Provide the [x, y] coordinate of the cell's center where the given text is located.  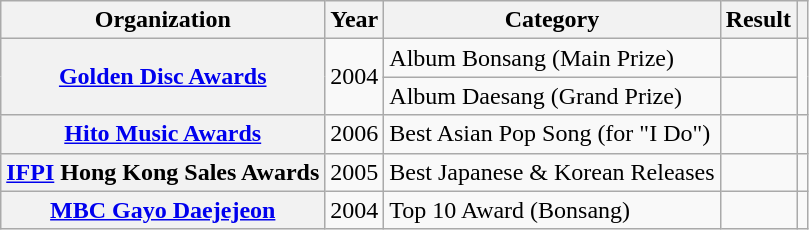
MBC Gayo Daejejeon [163, 210]
Year [354, 20]
Golden Disc Awards [163, 77]
Hito Music Awards [163, 134]
IFPI Hong Kong Sales Awards [163, 172]
2006 [354, 134]
Best Japanese & Korean Releases [552, 172]
Top 10 Award (Bonsang) [552, 210]
Best Asian Pop Song (for "I Do") [552, 134]
Album Bonsang (Main Prize) [552, 58]
Category [552, 20]
Organization [163, 20]
Album Daesang (Grand Prize) [552, 96]
2005 [354, 172]
Result [758, 20]
